Extract the [x, y] coordinate from the center of the cell holding the provided text.  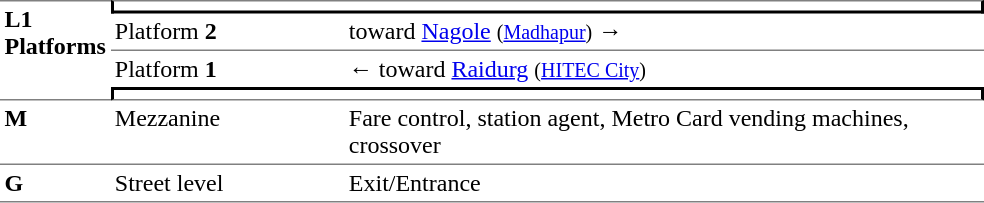
Exit/Entrance [664, 184]
Fare control, station agent, Metro Card vending machines, crossover [664, 132]
toward Nagole (Madhapur) → [664, 33]
Street level [227, 184]
Platform 2 [227, 33]
← toward Raidurg (HITEC City) [664, 69]
Mezzanine [227, 132]
G [55, 184]
Platform 1 [227, 69]
L1Platforms [55, 50]
M [55, 132]
